Find where the given text appears and provide that cell's center as (x, y) coordinate. 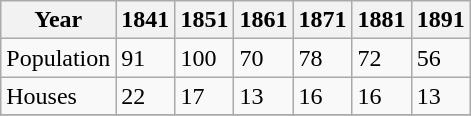
1871 (322, 20)
1851 (204, 20)
1841 (146, 20)
Houses (58, 96)
1861 (264, 20)
56 (440, 58)
1881 (382, 20)
1891 (440, 20)
70 (264, 58)
22 (146, 96)
78 (322, 58)
72 (382, 58)
100 (204, 58)
91 (146, 58)
Year (58, 20)
17 (204, 96)
Population (58, 58)
